Provide the (X, Y) coordinate of the cell's center where the given text is located.  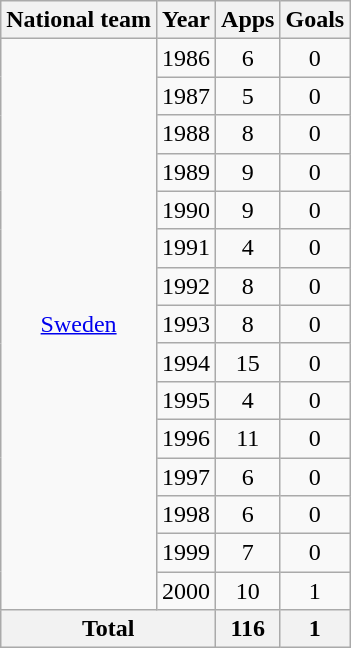
National team (79, 20)
1998 (186, 515)
Apps (248, 20)
1988 (186, 134)
11 (248, 438)
Year (186, 20)
1990 (186, 210)
1995 (186, 400)
1997 (186, 477)
1996 (186, 438)
1989 (186, 172)
7 (248, 553)
1993 (186, 324)
Sweden (79, 324)
5 (248, 96)
1987 (186, 96)
1992 (186, 286)
15 (248, 362)
1991 (186, 248)
10 (248, 591)
2000 (186, 591)
Goals (315, 20)
Total (108, 629)
1999 (186, 553)
1994 (186, 362)
1986 (186, 58)
116 (248, 629)
